Provide the (x, y) coordinate of the cell's center where the given text is located.  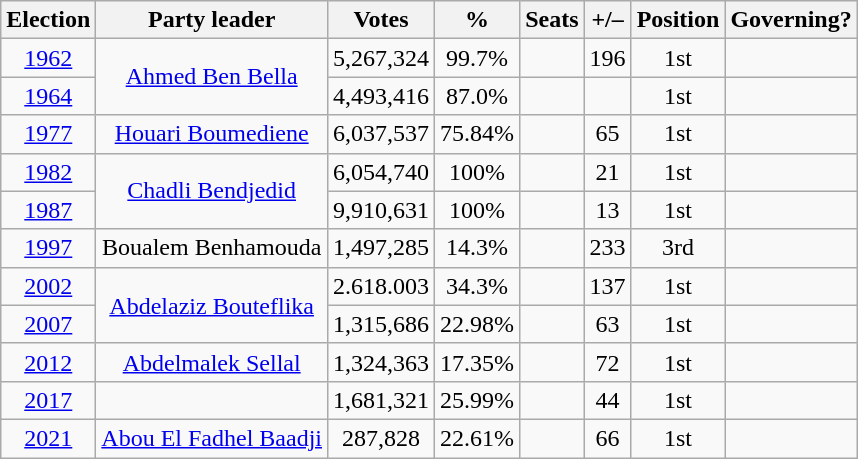
+/– (608, 20)
2012 (48, 362)
2.618.003 (382, 286)
Party leader (212, 20)
2007 (48, 324)
287,828 (382, 438)
13 (608, 210)
1,681,321 (382, 400)
1964 (48, 96)
Houari Boumediene (212, 134)
Chadli Bendjedid (212, 191)
Seats (552, 20)
1977 (48, 134)
233 (608, 248)
21 (608, 172)
44 (608, 400)
1997 (48, 248)
5,267,324 (382, 58)
196 (608, 58)
Boualem Benhamouda (212, 248)
87.0% (478, 96)
2021 (48, 438)
Position (678, 20)
Ahmed Ben Bella (212, 77)
Governing? (791, 20)
1,497,285 (382, 248)
66 (608, 438)
22.98% (478, 324)
65 (608, 134)
1987 (48, 210)
137 (608, 286)
Abdelaziz Bouteflika (212, 305)
17.35% (478, 362)
1,324,363 (382, 362)
25.99% (478, 400)
22.61% (478, 438)
63 (608, 324)
Election (48, 20)
1962 (48, 58)
3rd (678, 248)
1,315,686 (382, 324)
Votes (382, 20)
6,054,740 (382, 172)
6,037,537 (382, 134)
34.3% (478, 286)
Abou El Fadhel Baadji (212, 438)
1982 (48, 172)
2017 (48, 400)
4,493,416 (382, 96)
9,910,631 (382, 210)
% (478, 20)
14.3% (478, 248)
Abdelmalek Sellal (212, 362)
75.84% (478, 134)
99.7% (478, 58)
2002 (48, 286)
72 (608, 362)
